Detect which cell encompasses the target text, then output its [x, y] center coordinate. 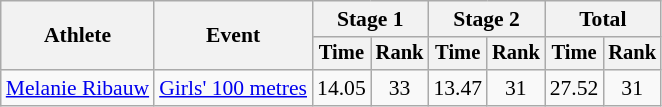
Stage 2 [486, 19]
Event [233, 36]
Stage 1 [370, 19]
33 [400, 88]
14.05 [342, 88]
Melanie Ribauw [78, 88]
Total [603, 19]
Girls' 100 metres [233, 88]
27.52 [574, 88]
Athlete [78, 36]
13.47 [458, 88]
